Pinpoint the cell where the given text exists, returning its (X, Y) midpoint coordinate. 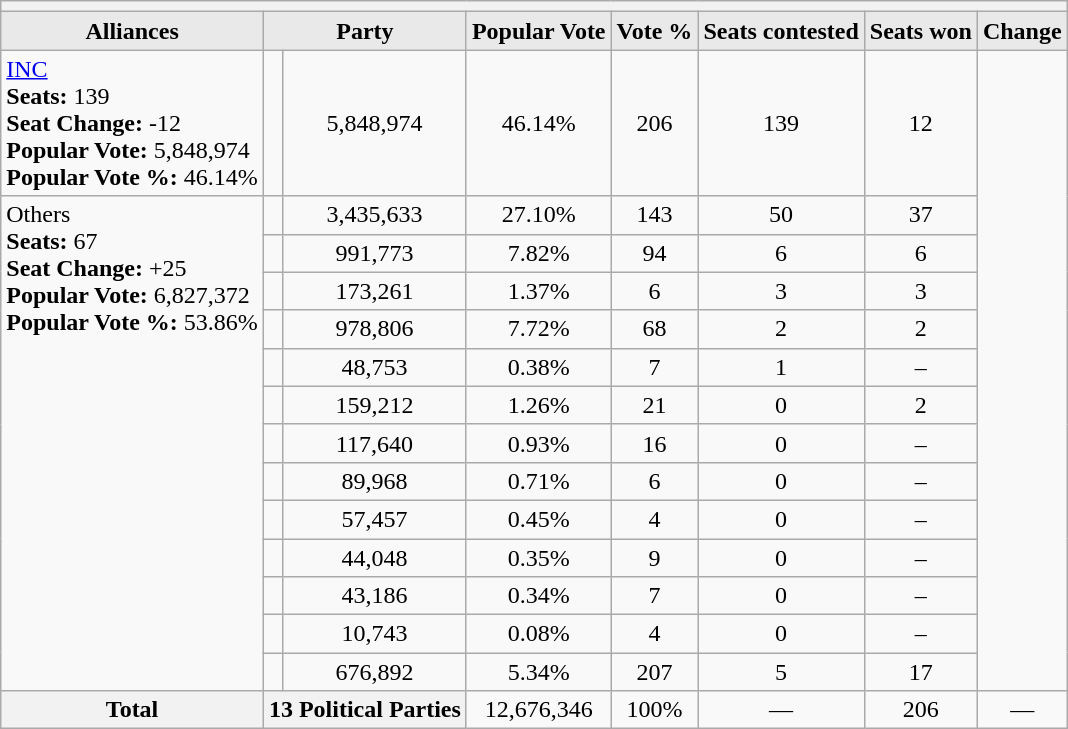
173,261 (374, 291)
Alliances (132, 31)
139 (781, 123)
207 (654, 672)
46.14% (538, 123)
676,892 (374, 672)
7.82% (538, 253)
978,806 (374, 329)
16 (654, 443)
143 (654, 215)
1 (781, 367)
12,676,346 (538, 710)
5 (781, 672)
48,753 (374, 367)
1.26% (538, 405)
44,048 (374, 557)
57,457 (374, 519)
10,743 (374, 634)
50 (781, 215)
68 (654, 329)
21 (654, 405)
13 Political Parties (364, 710)
991,773 (374, 253)
5,848,974 (374, 123)
27.10% (538, 215)
0.08% (538, 634)
0.35% (538, 557)
Change (1022, 31)
OthersSeats: 67 Seat Change: +25Popular Vote: 6,827,372Popular Vote %: 53.86% (132, 444)
89,968 (374, 481)
1.37% (538, 291)
0.93% (538, 443)
117,640 (374, 443)
Total (132, 710)
0.71% (538, 481)
0.38% (538, 367)
17 (920, 672)
Popular Vote (538, 31)
Vote % (654, 31)
159,212 (374, 405)
12 (920, 123)
INCSeats: 139 Seat Change: -12 Popular Vote: 5,848,974Popular Vote %: 46.14% (132, 123)
5.34% (538, 672)
43,186 (374, 596)
Seats contested (781, 31)
Party (364, 31)
Seats won (920, 31)
0.34% (538, 596)
37 (920, 215)
100% (654, 710)
3,435,633 (374, 215)
94 (654, 253)
9 (654, 557)
0.45% (538, 519)
7.72% (538, 329)
